Identify which cell holds the provided text, then report its (X, Y) central coordinate. 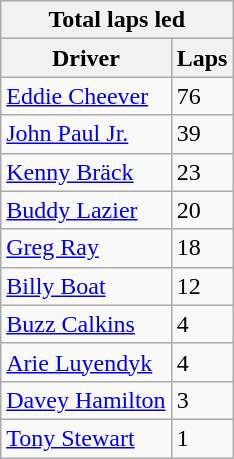
Tony Stewart (86, 438)
John Paul Jr. (86, 134)
3 (202, 400)
12 (202, 286)
Buddy Lazier (86, 210)
Laps (202, 58)
Total laps led (117, 20)
18 (202, 248)
1 (202, 438)
Kenny Bräck (86, 172)
Billy Boat (86, 286)
Buzz Calkins (86, 324)
Arie Luyendyk (86, 362)
23 (202, 172)
Driver (86, 58)
Greg Ray (86, 248)
20 (202, 210)
76 (202, 96)
Davey Hamilton (86, 400)
Eddie Cheever (86, 96)
39 (202, 134)
